Scan for the cell matching the given text and deliver its [X, Y] coordinate at center. 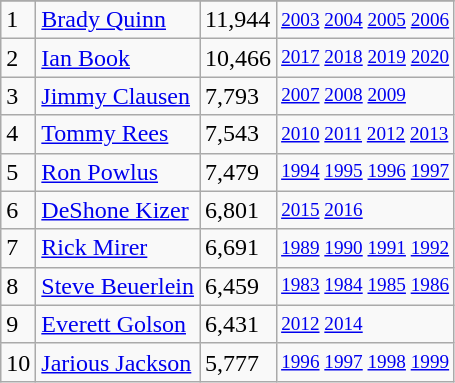
1 [18, 20]
4 [18, 134]
5 [18, 172]
Tommy Rees [118, 134]
2010 2011 2012 2013 [366, 134]
Steve Beuerlein [118, 286]
Brady Quinn [118, 20]
Ron Powlus [118, 172]
10,466 [238, 58]
7,793 [238, 96]
6,691 [238, 248]
11,944 [238, 20]
7 [18, 248]
1989 1990 1991 1992 [366, 248]
10 [18, 362]
1983 1984 1985 1986 [366, 286]
Jimmy Clausen [118, 96]
2012 2014 [366, 324]
Ian Book [118, 58]
DeShone Kizer [118, 210]
Everett Golson [118, 324]
2015 2016 [366, 210]
7,479 [238, 172]
7,543 [238, 134]
8 [18, 286]
3 [18, 96]
9 [18, 324]
6 [18, 210]
5,777 [238, 362]
6,801 [238, 210]
1996 1997 1998 1999 [366, 362]
2017 2018 2019 2020 [366, 58]
2003 2004 2005 2006 [366, 20]
Jarious Jackson [118, 362]
Rick Mirer [118, 248]
6,431 [238, 324]
2 [18, 58]
6,459 [238, 286]
2007 2008 2009 [366, 96]
1994 1995 1996 1997 [366, 172]
